Locate the cell with the specified text and output its [x, y] center coordinate. 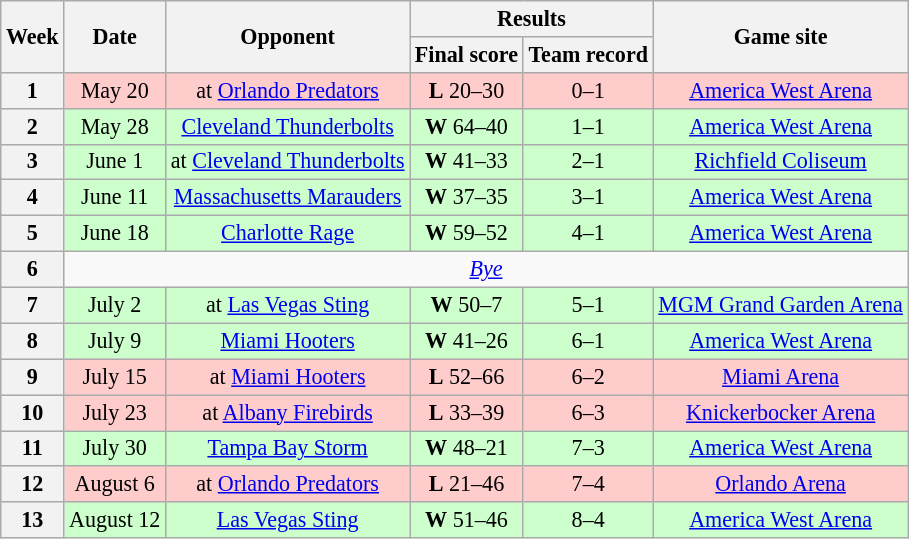
L 33–39 [467, 412]
Results [532, 18]
Richfield Coliseum [780, 162]
May 28 [115, 126]
0–1 [588, 90]
2 [32, 126]
at Las Vegas Sting [288, 305]
5–1 [588, 305]
Date [115, 36]
Orlando Arena [780, 484]
13 [32, 520]
3 [32, 162]
1–1 [588, 126]
Game site [780, 36]
6–1 [588, 341]
May 20 [115, 90]
W 37–35 [467, 198]
July 2 [115, 305]
Knickerbocker Arena [780, 412]
W 41–33 [467, 162]
June 1 [115, 162]
Team record [588, 54]
July 23 [115, 412]
W 59–52 [467, 233]
Tampa Bay Storm [288, 448]
4–1 [588, 233]
L 21–46 [467, 484]
12 [32, 484]
August 6 [115, 484]
July 9 [115, 341]
W 41–26 [467, 341]
11 [32, 448]
6–3 [588, 412]
W 51–46 [467, 520]
Week [32, 36]
June 11 [115, 198]
7–4 [588, 484]
W 50–7 [467, 305]
July 30 [115, 448]
L 52–66 [467, 377]
W 48–21 [467, 448]
Las Vegas Sting [288, 520]
4 [32, 198]
L 20–30 [467, 90]
Final score [467, 54]
Miami Arena [780, 377]
6–2 [588, 377]
5 [32, 233]
June 18 [115, 233]
at Albany Firebirds [288, 412]
7 [32, 305]
10 [32, 412]
8 [32, 341]
Massachusetts Marauders [288, 198]
Cleveland Thunderbolts [288, 126]
August 12 [115, 520]
1 [32, 90]
Charlotte Rage [288, 233]
July 15 [115, 377]
MGM Grand Garden Arena [780, 305]
7–3 [588, 448]
Bye [486, 269]
6 [32, 269]
Miami Hooters [288, 341]
at Cleveland Thunderbolts [288, 162]
Opponent [288, 36]
2–1 [588, 162]
9 [32, 377]
3–1 [588, 198]
8–4 [588, 520]
W 64–40 [467, 126]
at Miami Hooters [288, 377]
